Determine the (X, Y) coordinate at the center of the cell enclosing the given text.  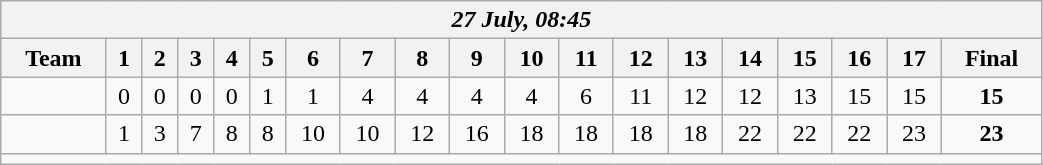
9 (478, 58)
14 (750, 58)
5 (268, 58)
Team (54, 58)
27 July, 08:45 (522, 20)
17 (914, 58)
2 (160, 58)
Final (992, 58)
